Detect which cell encompasses the target text, then output its (x, y) center coordinate. 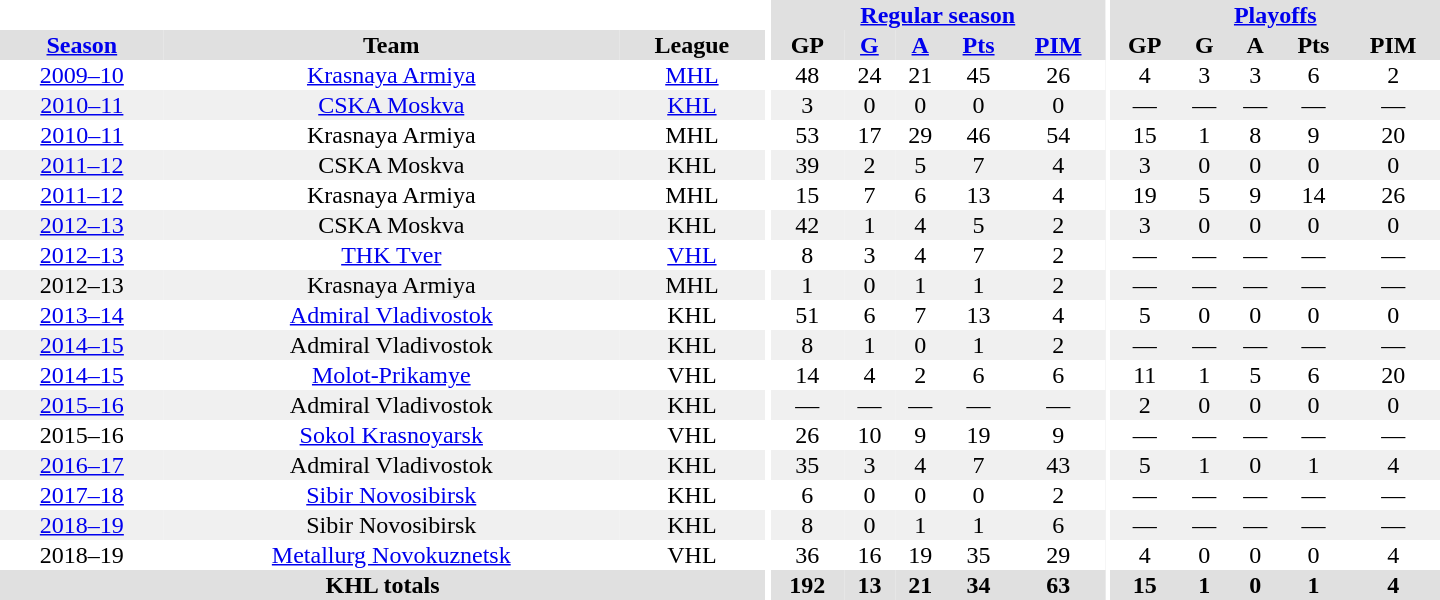
Playoffs (1276, 15)
THK Tver (392, 255)
Molot-Prikamye (392, 375)
League (692, 45)
2009–10 (82, 75)
Metallurg Novokuznetsk (392, 555)
Sokol Krasnoyarsk (392, 435)
42 (808, 225)
16 (870, 555)
Season (82, 45)
Team (392, 45)
2017–18 (82, 495)
45 (979, 75)
54 (1058, 135)
51 (808, 315)
2013–14 (82, 315)
53 (808, 135)
36 (808, 555)
63 (1058, 585)
10 (870, 435)
11 (1145, 375)
Regular season (938, 15)
39 (808, 165)
192 (808, 585)
48 (808, 75)
2016–17 (82, 465)
24 (870, 75)
17 (870, 135)
43 (1058, 465)
KHL totals (382, 585)
46 (979, 135)
34 (979, 585)
